Search for the cell housing the specified text and yield its [X, Y] center coordinate. 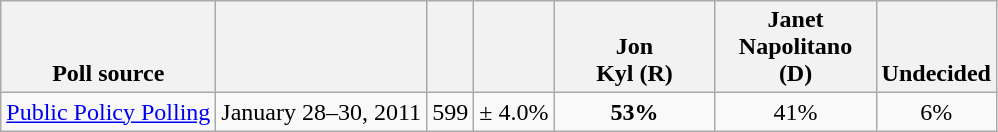
599 [450, 112]
6% [936, 112]
41% [796, 112]
± 4.0% [514, 112]
January 28–30, 2011 [322, 112]
Public Policy Polling [108, 112]
JanetNapolitano (D) [796, 47]
Undecided [936, 47]
Poll source [108, 47]
53% [634, 112]
JonKyl (R) [634, 47]
